Pinpoint the cell where the given text exists, returning its (X, Y) midpoint coordinate. 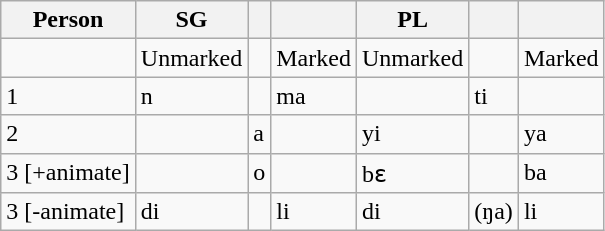
n (191, 96)
SG (191, 20)
o (260, 173)
1 (68, 96)
3 [-animate] (68, 212)
a (260, 134)
ba (561, 173)
PL (412, 20)
(ŋa) (494, 212)
Person (68, 20)
bɛ (412, 173)
yi (412, 134)
ti (494, 96)
3 [+animate] (68, 173)
ya (561, 134)
ma (314, 96)
2 (68, 134)
